Capture the cell that displays the provided text and extract its [x, y] central coordinate. 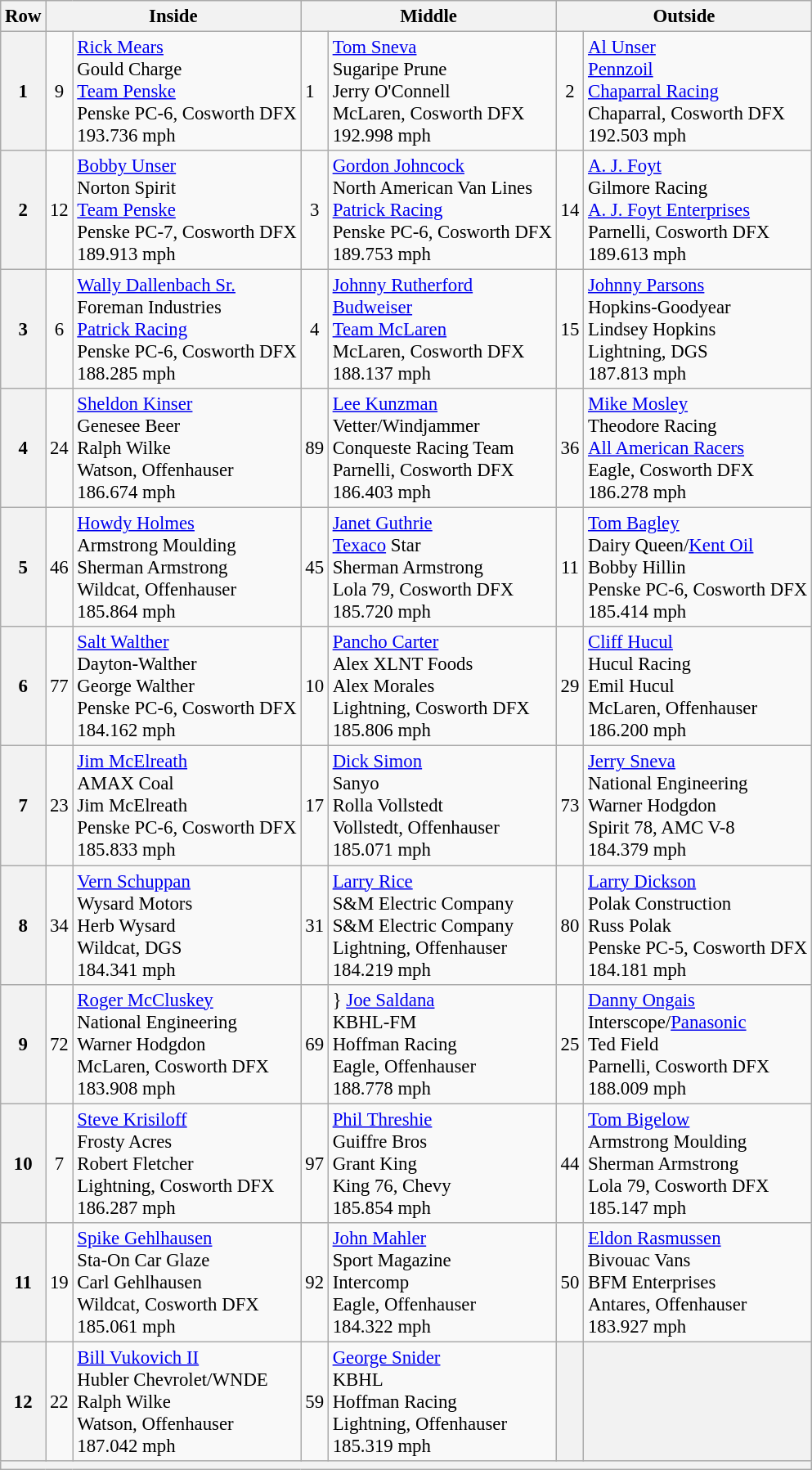
59 [314, 1401]
Bill Vukovich IIHubler Chevrolet/WNDERalph WilkeWatson, Offenhauser187.042 mph [186, 1401]
} Joe SaldanaKBHL-FMHoffman RacingEagle, Offenhauser188.778 mph [442, 1044]
Rick MearsGould ChargeTeam PenskePenske PC-6, Cosworth DFX193.736 mph [186, 92]
8 [23, 925]
Howdy Holmes Armstrong MouldingSherman ArmstrongWildcat, Offenhauser185.864 mph [186, 568]
Eldon RasmussenBivouac VansBFM EnterprisesAntares, Offenhauser183.927 mph [698, 1282]
Phil ThreshieGuiffre BrosGrant KingKing 76, Chevy185.854 mph [442, 1163]
Janet GuthrieTexaco StarSherman ArmstrongLola 79, Cosworth DFX185.720 mph [442, 568]
69 [314, 1044]
Spike GehlhausenSta-On Car GlazeCarl GehlhausenWildcat, Cosworth DFX185.061 mph [186, 1282]
Middle [428, 16]
22 [59, 1401]
Dick SimonSanyoRolla VollstedtVollstedt, Offenhauser185.071 mph [442, 806]
Cliff HuculHucul RacingEmil HuculMcLaren, Offenhauser186.200 mph [698, 686]
92 [314, 1282]
Salt WaltherDayton-WaltherGeorge WaltherPenske PC-6, Cosworth DFX184.162 mph [186, 686]
29 [569, 686]
A. J. Foyt Gilmore RacingA. J. Foyt EnterprisesParnelli, Cosworth DFX189.613 mph [698, 210]
Pancho CarterAlex XLNT FoodsAlex MoralesLightning, Cosworth DFX185.806 mph [442, 686]
Larry DicksonPolak ConstructionRuss PolakPenske PC-5, Cosworth DFX184.181 mph [698, 925]
Lee KunzmanVetter/WindjammerConqueste Racing TeamParnelli, Cosworth DFX186.403 mph [442, 448]
31 [314, 925]
72 [59, 1044]
Jim McElreathAMAX CoalJim McElreathPenske PC-6, Cosworth DFX185.833 mph [186, 806]
Row [23, 16]
Mike MosleyTheodore RacingAll American RacersEagle, Cosworth DFX186.278 mph [698, 448]
George SniderKBHLHoffman RacingLightning, Offenhauser185.319 mph [442, 1401]
Vern SchuppanWysard MotorsHerb WysardWildcat, DGS184.341 mph [186, 925]
Gordon JohncockNorth American Van LinesPatrick RacingPenske PC-6, Cosworth DFX189.753 mph [442, 210]
36 [569, 448]
Steve KrisiloffFrosty AcresRobert FletcherLightning, Cosworth DFX186.287 mph [186, 1163]
Tom SnevaSugaripe PruneJerry O'ConnellMcLaren, Cosworth DFX192.998 mph [442, 92]
Tom BigelowArmstrong MouldingSherman ArmstrongLola 79, Cosworth DFX185.147 mph [698, 1163]
Johnny Rutherford BudweiserTeam McLarenMcLaren, Cosworth DFX188.137 mph [442, 330]
John MahlerSport MagazineIntercompEagle, Offenhauser184.322 mph [442, 1282]
Danny OngaisInterscope/PanasonicTed FieldParnelli, Cosworth DFX188.009 mph [698, 1044]
23 [59, 806]
Roger McCluskeyNational EngineeringWarner HodgdonMcLaren, Cosworth DFX183.908 mph [186, 1044]
24 [59, 448]
19 [59, 1282]
97 [314, 1163]
Larry RiceS&M Electric CompanyS&M Electric CompanyLightning, Offenhauser184.219 mph [442, 925]
Tom BagleyDairy Queen/Kent OilBobby HillinPenske PC-6, Cosworth DFX185.414 mph [698, 568]
80 [569, 925]
Bobby Unser Norton SpiritTeam PenskePenske PC-7, Cosworth DFX189.913 mph [186, 210]
Sheldon KinserGenesee BeerRalph WilkeWatson, Offenhauser186.674 mph [186, 448]
89 [314, 448]
77 [59, 686]
5 [23, 568]
Wally Dallenbach Sr.Foreman IndustriesPatrick RacingPenske PC-6, Cosworth DFX188.285 mph [186, 330]
17 [314, 806]
Johnny ParsonsHopkins-GoodyearLindsey HopkinsLightning, DGS187.813 mph [698, 330]
34 [59, 925]
Outside [684, 16]
25 [569, 1044]
45 [314, 568]
Jerry SnevaNational EngineeringWarner HodgdonSpirit 78, AMC V-8184.379 mph [698, 806]
46 [59, 568]
73 [569, 806]
44 [569, 1163]
Al Unser PennzoilChaparral RacingChaparral, Cosworth DFX192.503 mph [698, 92]
15 [569, 330]
Inside [173, 16]
50 [569, 1282]
14 [569, 210]
